Scan for the cell matching the given text and deliver its (X, Y) coordinate at center. 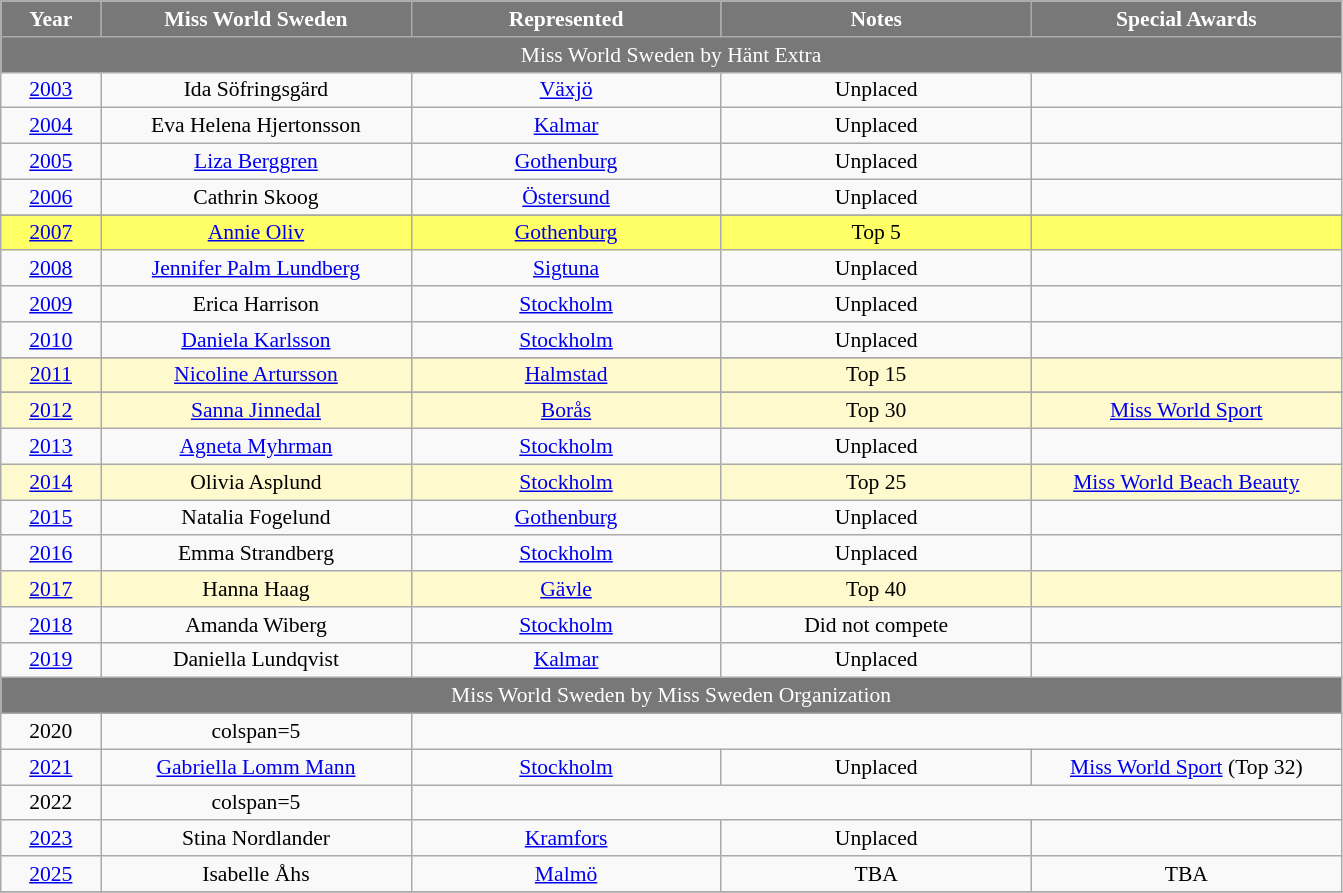
2014 (51, 482)
2020 (51, 732)
Gabriella Lomm Mann (256, 767)
Cathrin Skoog (256, 197)
2025 (51, 874)
Växjö (566, 90)
Stina Nordlander (256, 839)
2018 (51, 625)
Halmstad (566, 375)
Kramfors (566, 839)
Agneta Myhrman (256, 447)
2023 (51, 839)
2010 (51, 340)
2012 (51, 411)
Represented (566, 19)
Liza Berggren (256, 162)
Ida Söfringsgärd (256, 90)
Borås (566, 411)
Hanna Haag (256, 589)
2022 (51, 803)
Eva Helena Hjertonsson (256, 126)
Top 25 (876, 482)
Top 40 (876, 589)
Jennifer Palm Lundberg (256, 269)
Did not compete (876, 625)
2007 (51, 233)
Natalia Fogelund (256, 518)
Sanna Jinnedal (256, 411)
Emma Strandberg (256, 554)
Top 5 (876, 233)
Miss World Sport (1186, 411)
Miss World Sweden (256, 19)
Top 30 (876, 411)
Miss World Sweden by Hänt Extra (672, 55)
2008 (51, 269)
Malmö (566, 874)
2021 (51, 767)
2013 (51, 447)
2004 (51, 126)
Miss World Beach Beauty (1186, 482)
Amanda Wiberg (256, 625)
2009 (51, 304)
Sigtuna (566, 269)
Year (51, 19)
2005 (51, 162)
2006 (51, 197)
Daniela Karlsson (256, 340)
Nicoline Artursson (256, 375)
2011 (51, 375)
Top 15 (876, 375)
Östersund (566, 197)
2019 (51, 660)
Notes (876, 19)
Isabelle Åhs (256, 874)
2003 (51, 90)
2017 (51, 589)
2015 (51, 518)
Special Awards (1186, 19)
Gävle (566, 589)
Miss World Sport (Top 32) (1186, 767)
2016 (51, 554)
Annie Oliv (256, 233)
Daniella Lundqvist (256, 660)
Erica Harrison (256, 304)
Miss World Sweden by Miss Sweden Organization (672, 696)
Olivia Asplund (256, 482)
